Capture the cell that displays the provided text and extract its (X, Y) central coordinate. 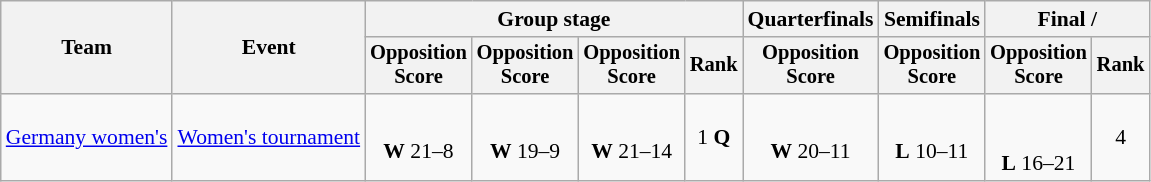
Semifinals (932, 19)
Final / (1067, 19)
L 10–11 (932, 138)
Quarterfinals (811, 19)
1 Q (714, 138)
L 16–21 (1038, 138)
Women's tournament (268, 138)
W 21–14 (632, 138)
Germany women's (87, 138)
Team (87, 48)
Event (268, 48)
Group stage (554, 19)
W 19–9 (526, 138)
4 (1121, 138)
W 21–8 (418, 138)
W 20–11 (811, 138)
